From the cell containing the given text, extract its center point as [X, Y] coordinate. 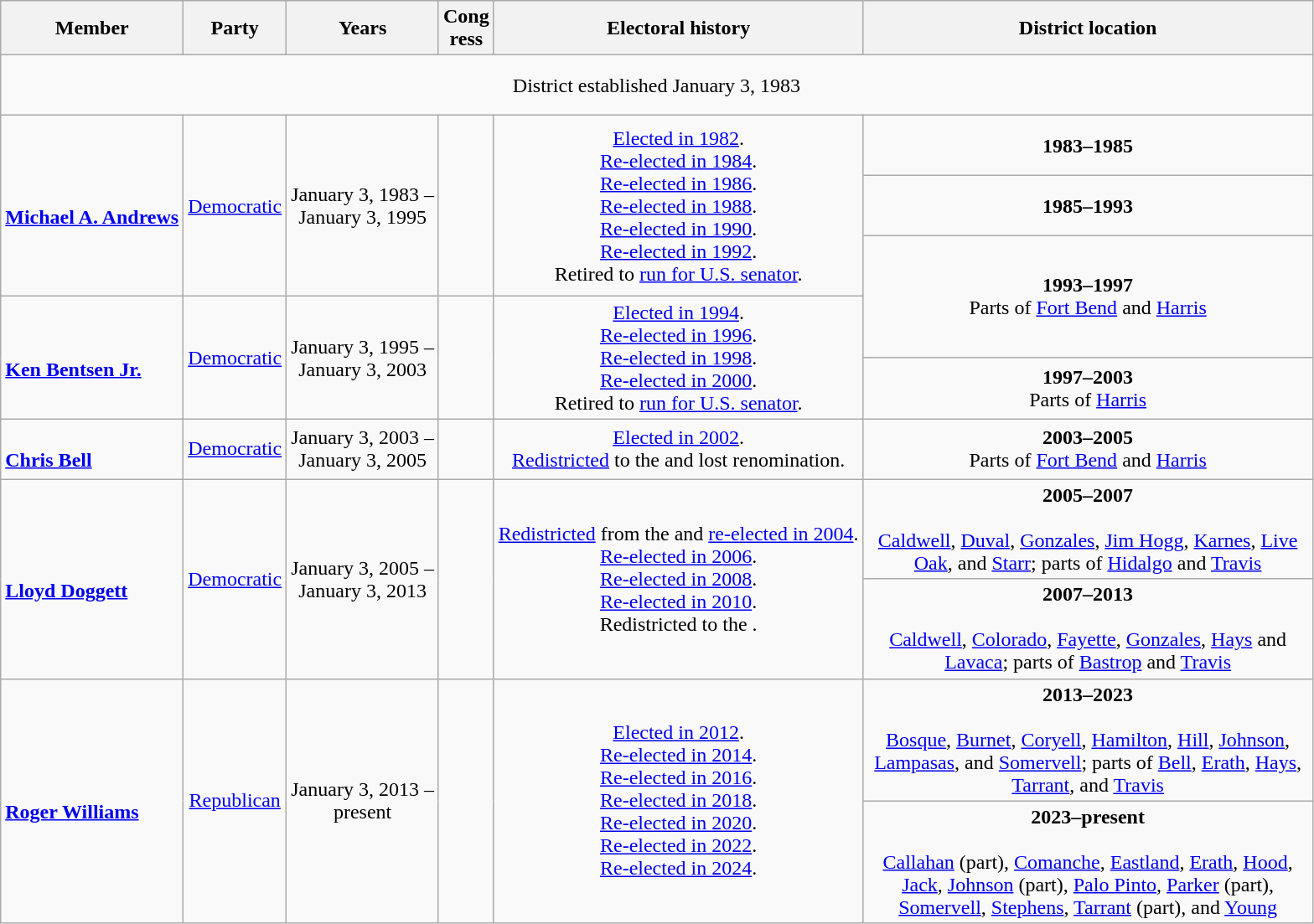
1993–1997Parts of Fort Bend and Harris [1088, 297]
Congress [466, 28]
January 3, 2013 –present [363, 801]
Roger Williams [92, 801]
Member [92, 28]
Years [363, 28]
1997–2003Parts of Harris [1088, 389]
2007–2013Caldwell, Colorado, Fayette, Gonzales, Hays and Lavaca; parts of Bastrop and Travis [1088, 628]
Ken Bentsen Jr. [92, 358]
Chris Bell [92, 449]
Electoral history [679, 28]
Elected in 2012.Re-elected in 2014.Re-elected in 2016.Re-elected in 2018.Re-elected in 2020.Re-elected in 2022.Re-elected in 2024. [679, 801]
Redistricted from the and re-elected in 2004.Re-elected in 2006.Re-elected in 2008.Re-elected in 2010.Redistricted to the . [679, 579]
January 3, 1983 – January 3, 1995 [363, 206]
2013–2023Bosque, Burnet, Coryell, Hamilton, Hill, Johnson, Lampasas, and Somervell; parts of Bell, Erath, Hays, Tarrant, and Travis [1088, 740]
January 3, 2005 – January 3, 2013 [363, 579]
1985–1993 [1088, 206]
District location [1088, 28]
Republican [235, 801]
2003–2005Parts of Fort Bend and Harris [1088, 449]
Elected in 1982.Re-elected in 1984.Re-elected in 1986.Re-elected in 1988.Re-elected in 1990.Re-elected in 1992.Retired to run for U.S. senator. [679, 206]
Michael A. Andrews [92, 206]
Party [235, 28]
January 3, 2003 – January 3, 2005 [363, 449]
Elected in 1994.Re-elected in 1996.Re-elected in 1998.Re-elected in 2000.Retired to run for U.S. senator. [679, 358]
January 3, 1995 – January 3, 2003 [363, 358]
2005–2007Caldwell, Duval, Gonzales, Jim Hogg, Karnes, Live Oak, and Starr; parts of Hidalgo and Travis [1088, 529]
Lloyd Doggett [92, 579]
1983–1985 [1088, 146]
Elected in 2002.Redistricted to the and lost renomination. [679, 449]
District established January 3, 1983 [657, 85]
